Search for the cell housing the specified text and yield its [X, Y] center coordinate. 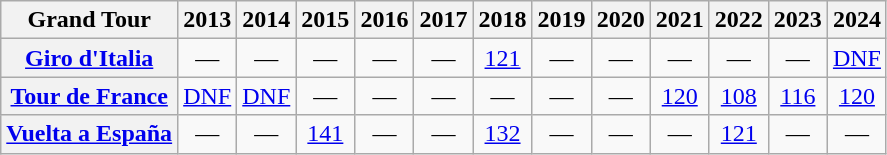
2018 [502, 20]
2023 [798, 20]
116 [798, 96]
2020 [620, 20]
2013 [208, 20]
Tour de France [90, 96]
2015 [326, 20]
2014 [266, 20]
141 [326, 134]
108 [738, 96]
2017 [444, 20]
2021 [680, 20]
Vuelta a España [90, 134]
2022 [738, 20]
2016 [384, 20]
Grand Tour [90, 20]
2019 [562, 20]
Giro d'Italia [90, 58]
2024 [856, 20]
132 [502, 134]
